Provide the (x, y) coordinate of the cell's center where the given text is located.  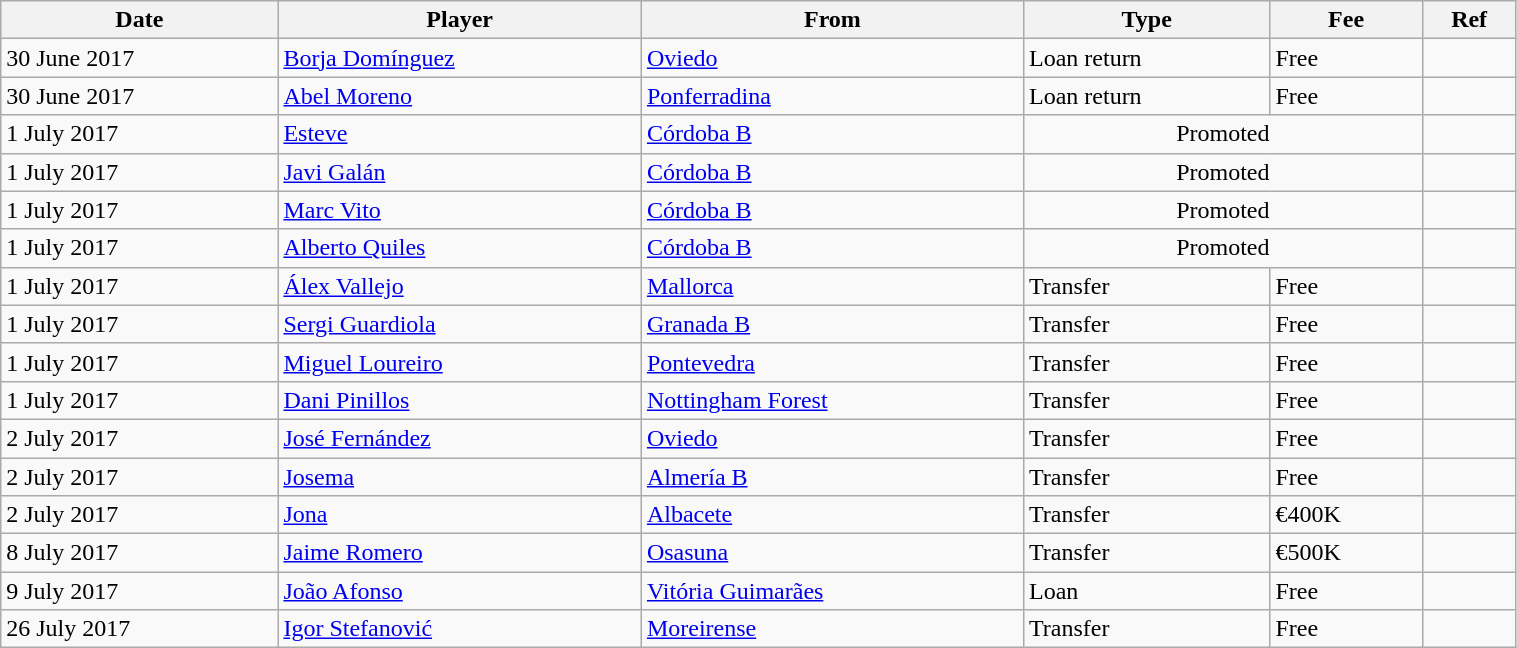
26 July 2017 (140, 629)
9 July 2017 (140, 591)
Player (460, 20)
Vitória Guimarães (832, 591)
Ref (1469, 20)
Javi Galán (460, 172)
8 July 2017 (140, 553)
Alberto Quiles (460, 248)
Esteve (460, 134)
Pontevedra (832, 362)
Ponferradina (832, 96)
From (832, 20)
Miguel Loureiro (460, 362)
José Fernández (460, 438)
Date (140, 20)
Almería B (832, 477)
Dani Pinillos (460, 400)
Moreirense (832, 629)
João Afonso (460, 591)
Loan (1146, 591)
Granada B (832, 324)
Abel Moreno (460, 96)
Igor Stefanović (460, 629)
Jaime Romero (460, 553)
Marc Vito (460, 210)
Albacete (832, 515)
Borja Domínguez (460, 58)
Mallorca (832, 286)
Osasuna (832, 553)
Sergi Guardiola (460, 324)
€500K (1346, 553)
Fee (1346, 20)
Type (1146, 20)
Jona (460, 515)
Nottingham Forest (832, 400)
Álex Vallejo (460, 286)
€400K (1346, 515)
Josema (460, 477)
